Determine the (x, y) coordinate at the center of the cell enclosing the given text.  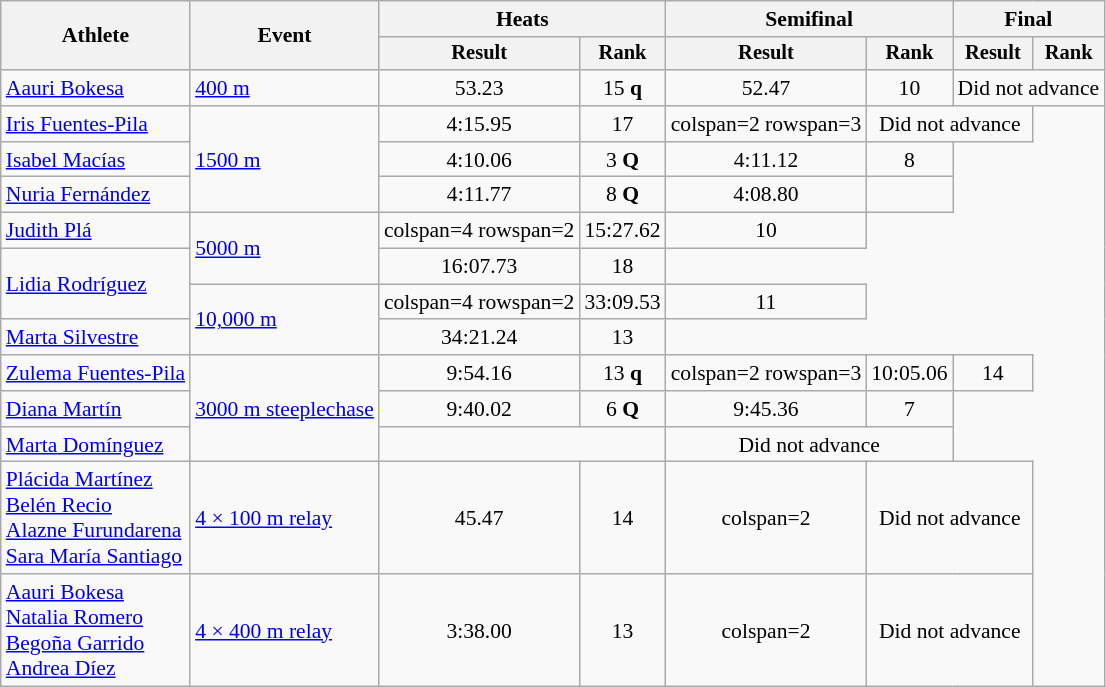
Semifinal (810, 19)
Lidia Rodríguez (96, 284)
10,000 m (284, 320)
45.47 (480, 518)
3 Q (622, 160)
16:07.73 (480, 267)
Marta Domínguez (96, 445)
Iris Fuentes-Pila (96, 124)
4 × 100 m relay (284, 518)
1500 m (284, 160)
53.23 (480, 88)
4 × 400 m relay (284, 630)
Judith Plá (96, 231)
33:09.53 (622, 302)
4:11.12 (766, 160)
Diana Martín (96, 409)
9:40.02 (480, 409)
7 (909, 409)
5000 m (284, 248)
15 q (622, 88)
Heats (522, 19)
6 Q (622, 409)
9:45.36 (766, 409)
34:21.24 (480, 338)
8 Q (622, 195)
Aauri Bokesa (96, 88)
400 m (284, 88)
Isabel Macías (96, 160)
8 (909, 160)
18 (622, 267)
10:05.06 (909, 373)
Marta Silvestre (96, 338)
Nuria Fernández (96, 195)
4:15.95 (480, 124)
4:10.06 (480, 160)
Aauri BokesaNatalia RomeroBegoña GarridoAndrea Díez (96, 630)
15:27.62 (622, 231)
3000 m steeplechase (284, 408)
13 q (622, 373)
9:54.16 (480, 373)
4:08.80 (766, 195)
Final (1029, 19)
52.47 (766, 88)
Athlete (96, 36)
3:38.00 (480, 630)
17 (622, 124)
Plácida MartínezBelén RecioAlazne FurundarenaSara María Santiago (96, 518)
Zulema Fuentes-Pila (96, 373)
4:11.77 (480, 195)
11 (766, 302)
Event (284, 36)
